From the cell containing the given text, extract its center point as [X, Y] coordinate. 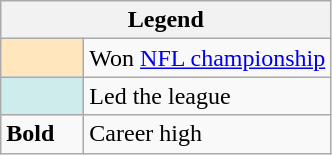
Legend [166, 20]
Won NFL championship [208, 58]
Career high [208, 134]
Bold [42, 134]
Led the league [208, 96]
